Output the (X, Y) coordinate of the center of the cell containing the given text.  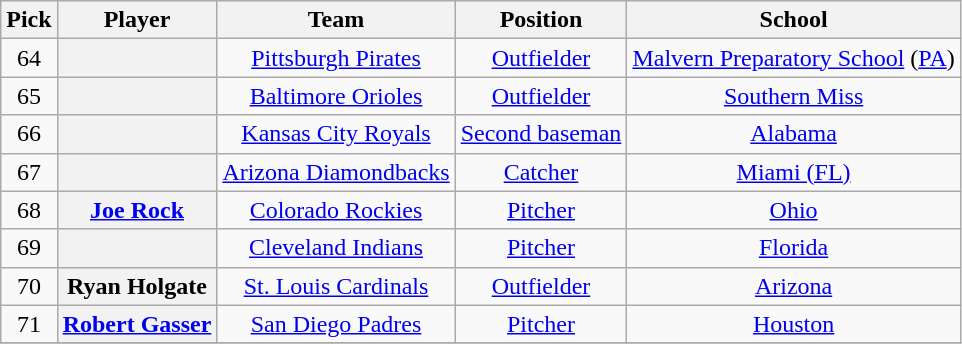
San Diego Padres (336, 324)
68 (29, 210)
Kansas City Royals (336, 134)
Southern Miss (794, 96)
71 (29, 324)
Team (336, 20)
Florida (794, 248)
Alabama (794, 134)
Player (137, 20)
Position (541, 20)
Cleveland Indians (336, 248)
Catcher (541, 172)
School (794, 20)
Robert Gasser (137, 324)
Pittsburgh Pirates (336, 58)
Houston (794, 324)
70 (29, 286)
Ohio (794, 210)
Ryan Holgate (137, 286)
69 (29, 248)
Arizona (794, 286)
65 (29, 96)
St. Louis Cardinals (336, 286)
Baltimore Orioles (336, 96)
Malvern Preparatory School (PA) (794, 58)
Second baseman (541, 134)
Miami (FL) (794, 172)
67 (29, 172)
Arizona Diamondbacks (336, 172)
Joe Rock (137, 210)
64 (29, 58)
66 (29, 134)
Colorado Rockies (336, 210)
Pick (29, 20)
